Search for the cell housing the specified text and yield its (X, Y) center coordinate. 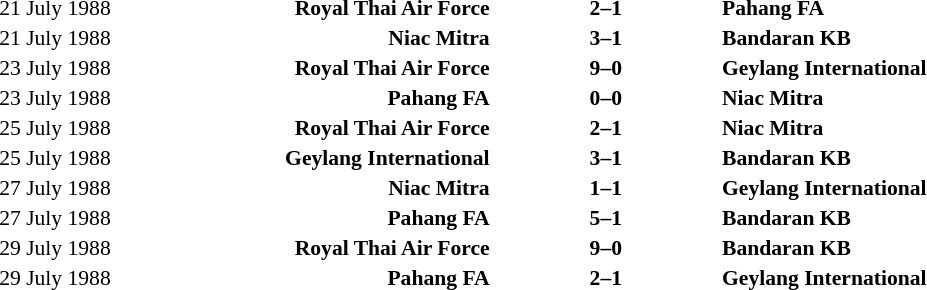
2–1 (606, 128)
Geylang International (302, 158)
5–1 (606, 218)
0–0 (606, 98)
1–1 (606, 188)
